Return (x, y) of the center of cell containing provided text 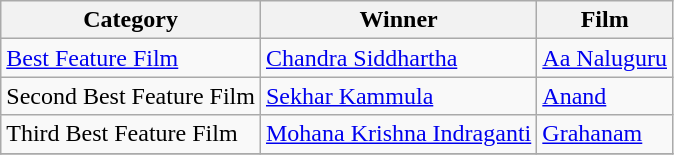
Anand (605, 96)
Winner (398, 20)
Grahanam (605, 134)
Mohana Krishna Indraganti (398, 134)
Film (605, 20)
Category (131, 20)
Best Feature Film (131, 58)
Sekhar Kammula (398, 96)
Third Best Feature Film (131, 134)
Chandra Siddhartha (398, 58)
Second Best Feature Film (131, 96)
Aa Naluguru (605, 58)
